Extract the [x, y] coordinate from the center of the cell holding the provided text.  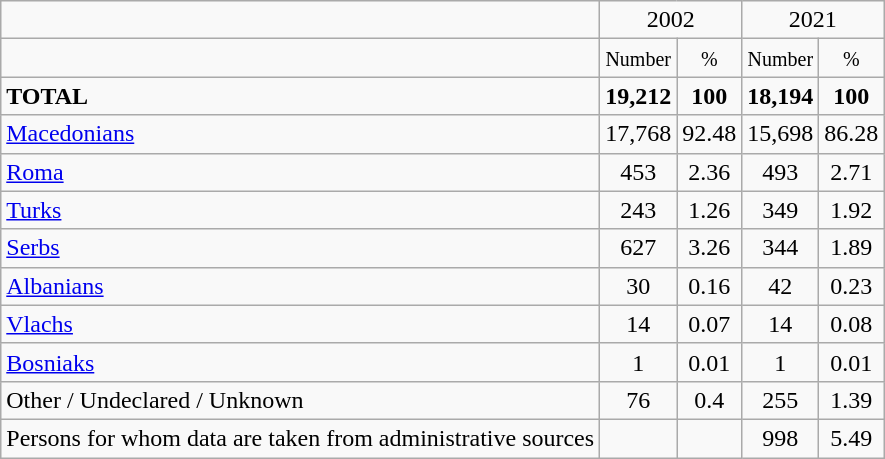
493 [780, 172]
0.23 [852, 286]
453 [638, 172]
Other / Undeclared / Unknown [300, 400]
1.39 [852, 400]
15,698 [780, 134]
Serbs [300, 248]
Macedonians [300, 134]
30 [638, 286]
Albanians [300, 286]
76 [638, 400]
0.4 [710, 400]
Persons for whom data are taken from administrative sources [300, 438]
1.92 [852, 210]
18,194 [780, 96]
Roma [300, 172]
Bosniaks [300, 362]
42 [780, 286]
255 [780, 400]
2.36 [710, 172]
1.26 [710, 210]
92.48 [710, 134]
0.07 [710, 324]
0.08 [852, 324]
998 [780, 438]
344 [780, 248]
5.49 [852, 438]
0.16 [710, 286]
349 [780, 210]
19,212 [638, 96]
2.71 [852, 172]
3.26 [710, 248]
2021 [813, 20]
627 [638, 248]
17,768 [638, 134]
2002 [671, 20]
TOTAL [300, 96]
Vlachs [300, 324]
243 [638, 210]
1.89 [852, 248]
86.28 [852, 134]
Turks [300, 210]
